Capture the cell that displays the provided text and extract its (X, Y) central coordinate. 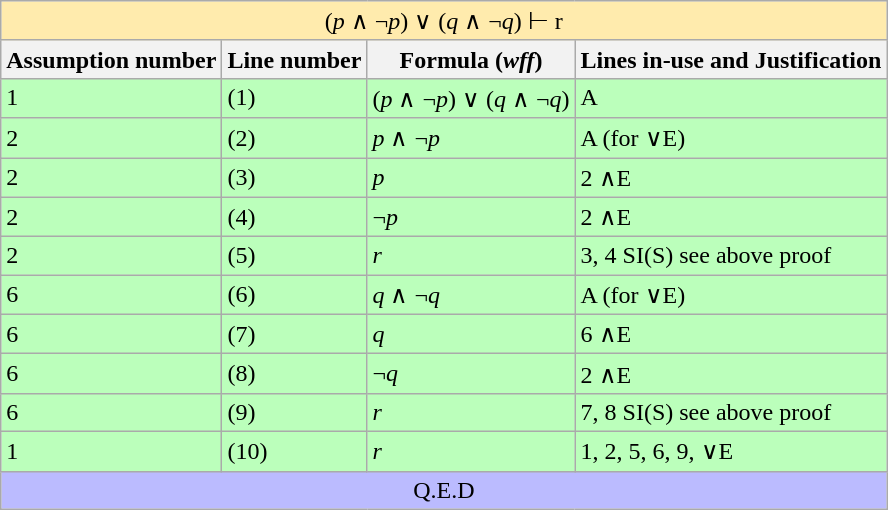
Formula (wff) (471, 59)
Q.E.D (444, 490)
(p ∧ ¬p) ∨ (q ∧ ¬q) (471, 98)
¬p (471, 217)
(7) (294, 334)
(5) (294, 256)
1, 2, 5, 6, 9, ∨E (731, 451)
p ∧ ¬p (471, 138)
3, 4 SI(S) see above proof (731, 256)
p (471, 178)
Assumption number (112, 59)
(p ∧ ¬p) ∨ (q ∧ ¬q) ⊢ r (444, 21)
(3) (294, 178)
q (471, 334)
(8) (294, 374)
(9) (294, 412)
q ∧ ¬q (471, 295)
Lines in-use and Justification (731, 59)
(6) (294, 295)
(4) (294, 217)
6 ∧E (731, 334)
7, 8 SI(S) see above proof (731, 412)
¬q (471, 374)
(1) (294, 98)
(10) (294, 451)
(2) (294, 138)
A (731, 98)
Line number (294, 59)
